Find where the given text appears and provide that cell's center as [x, y] coordinate. 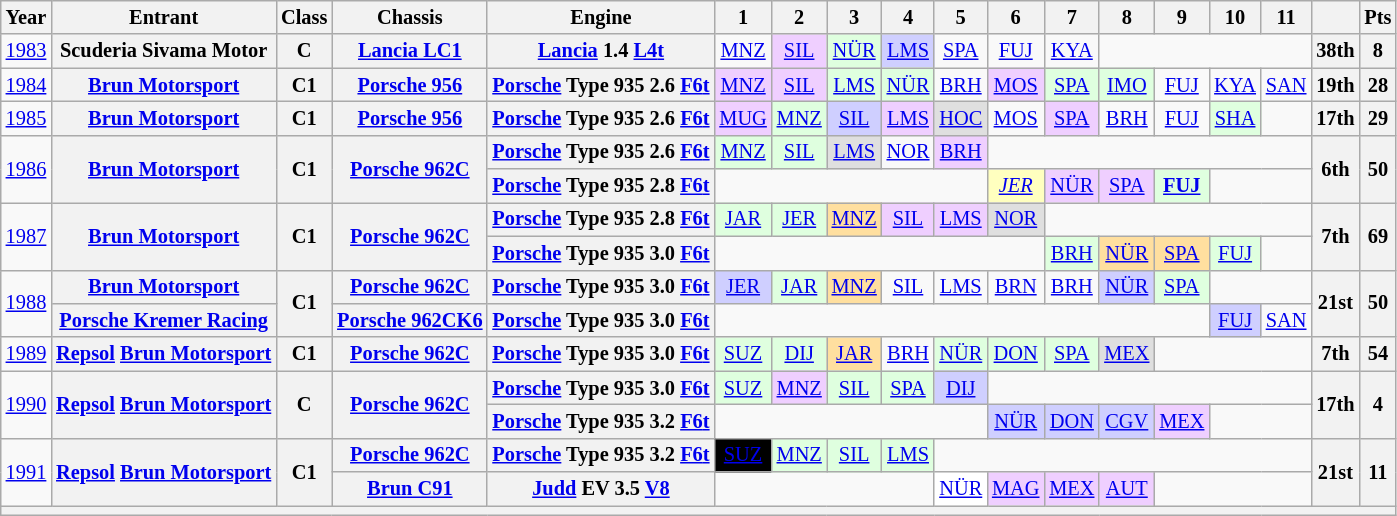
1990 [26, 404]
Entrant [164, 17]
38th [1335, 51]
Chassis [410, 17]
7 [1072, 17]
6th [1335, 168]
1986 [26, 168]
Lancia 1.4 L4t [600, 51]
Engine [600, 17]
10 [1235, 17]
19th [1335, 85]
IMO [1126, 85]
5 [960, 17]
CGV [1126, 421]
AUT [1126, 489]
BRN [1016, 287]
54 [1378, 354]
Year [26, 17]
1 [742, 17]
29 [1378, 118]
Judd EV 3.5 V8 [600, 489]
1987 [26, 236]
3 [854, 17]
1991 [26, 472]
1985 [26, 118]
2 [800, 17]
Pts [1378, 17]
69 [1378, 236]
1989 [26, 354]
1983 [26, 51]
Lancia LC1 [410, 51]
HOC [960, 118]
Brun C91 [410, 489]
MUG [742, 118]
Porsche 962CK6 [410, 320]
6 [1016, 17]
9 [1182, 17]
Scuderia Sivama Motor [164, 51]
Class [304, 17]
Porsche Kremer Racing [164, 320]
SHA [1235, 118]
MAG [1016, 489]
28 [1378, 85]
1988 [26, 304]
1984 [26, 85]
